Scan for the cell matching the given text and deliver its (x, y) coordinate at center. 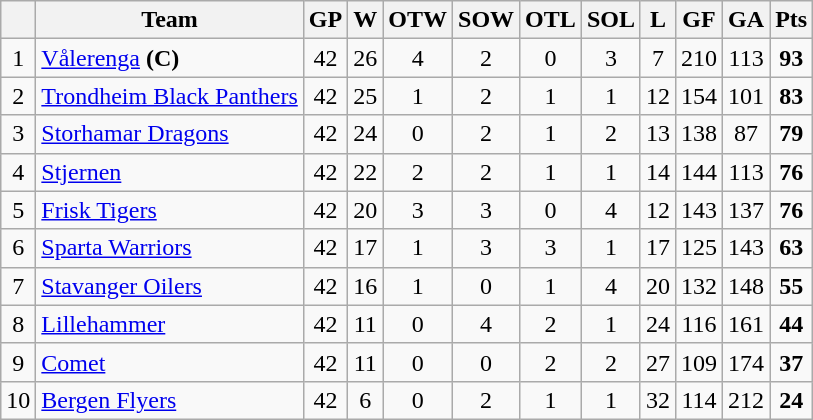
Frisk Tigers (170, 210)
Team (170, 20)
161 (746, 324)
Sparta Warriors (170, 248)
116 (698, 324)
63 (792, 248)
132 (698, 286)
Lillehammer (170, 324)
210 (698, 58)
26 (366, 58)
L (658, 20)
174 (746, 362)
87 (746, 134)
8 (18, 324)
Storhamar Dragons (170, 134)
Trondheim Black Panthers (170, 96)
SOL (610, 20)
101 (746, 96)
32 (658, 400)
W (366, 20)
GA (746, 20)
Stavanger Oilers (170, 286)
OTW (418, 20)
Comet (170, 362)
138 (698, 134)
137 (746, 210)
GP (325, 20)
25 (366, 96)
79 (792, 134)
125 (698, 248)
Stjernen (170, 172)
93 (792, 58)
22 (366, 172)
Bergen Flyers (170, 400)
27 (658, 362)
154 (698, 96)
13 (658, 134)
109 (698, 362)
37 (792, 362)
Pts (792, 20)
SOW (486, 20)
GF (698, 20)
55 (792, 286)
14 (658, 172)
44 (792, 324)
16 (366, 286)
9 (18, 362)
148 (746, 286)
114 (698, 400)
5 (18, 210)
10 (18, 400)
OTL (551, 20)
Vålerenga (C) (170, 58)
144 (698, 172)
83 (792, 96)
212 (746, 400)
